Locate the cell with the specified text and output its (X, Y) center coordinate. 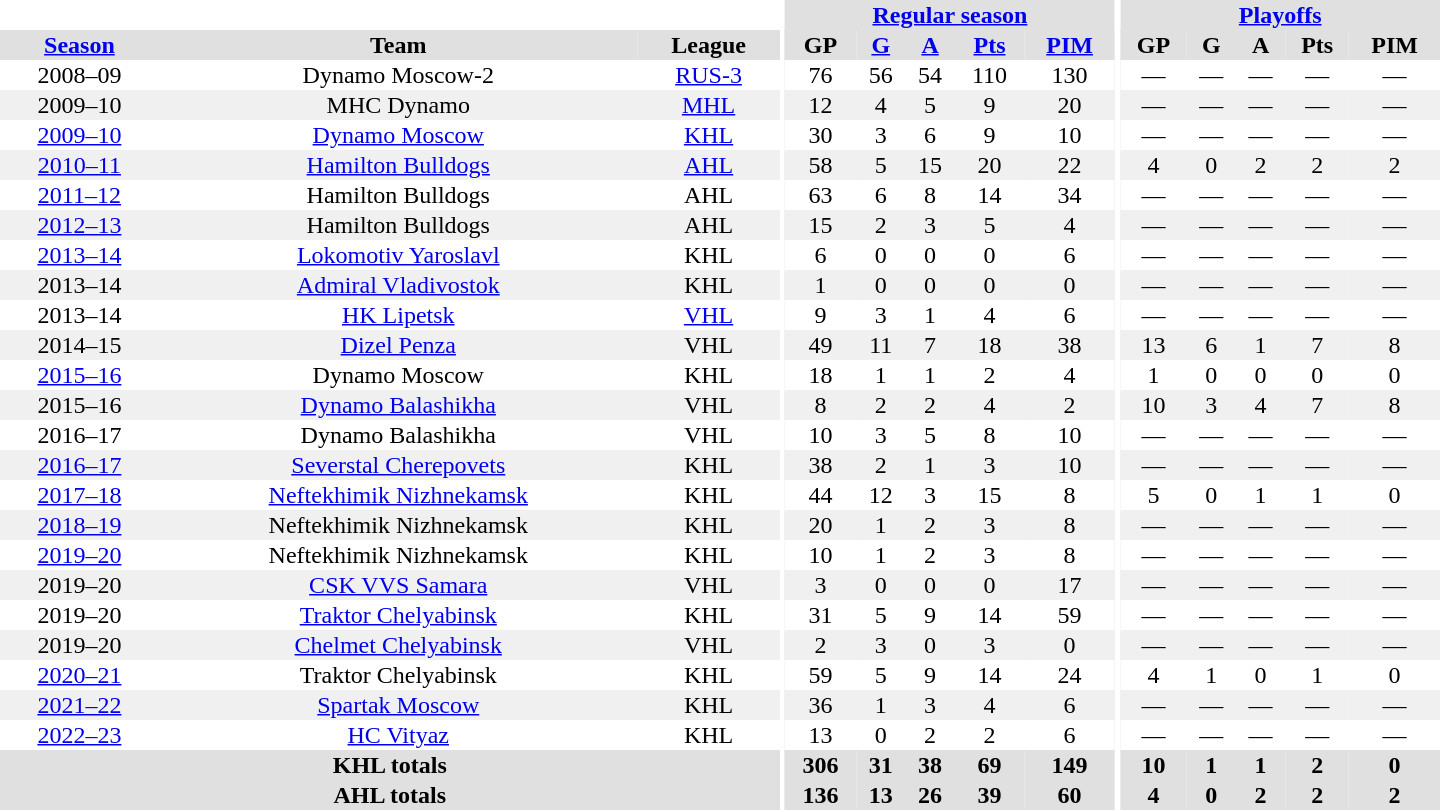
2017–18 (80, 495)
2022–23 (80, 735)
30 (820, 135)
Dynamo Moscow-2 (398, 75)
76 (820, 75)
Lokomotiv Yaroslavl (398, 255)
Season (80, 45)
Team (398, 45)
2011–12 (80, 195)
39 (990, 795)
2020–21 (80, 675)
MHC Dynamo (398, 105)
Playoffs (1280, 15)
58 (820, 165)
34 (1070, 195)
26 (930, 795)
63 (820, 195)
Severstal Cherepovets (398, 465)
HC Vityaz (398, 735)
136 (820, 795)
Regular season (950, 15)
Chelmet Chelyabinsk (398, 645)
2018–19 (80, 525)
11 (880, 345)
Spartak Moscow (398, 705)
2014–15 (80, 345)
60 (1070, 795)
HK Lipetsk (398, 315)
24 (1070, 675)
2010–11 (80, 165)
2012–13 (80, 225)
22 (1070, 165)
149 (1070, 765)
54 (930, 75)
AHL totals (390, 795)
44 (820, 495)
110 (990, 75)
Dizel Penza (398, 345)
CSK VVS Samara (398, 585)
17 (1070, 585)
MHL (709, 105)
306 (820, 765)
56 (880, 75)
League (709, 45)
130 (1070, 75)
49 (820, 345)
69 (990, 765)
RUS-3 (709, 75)
2008–09 (80, 75)
2021–22 (80, 705)
36 (820, 705)
Admiral Vladivostok (398, 285)
KHL totals (390, 765)
